Extract the (x, y) coordinate from the center of the cell holding the provided text.  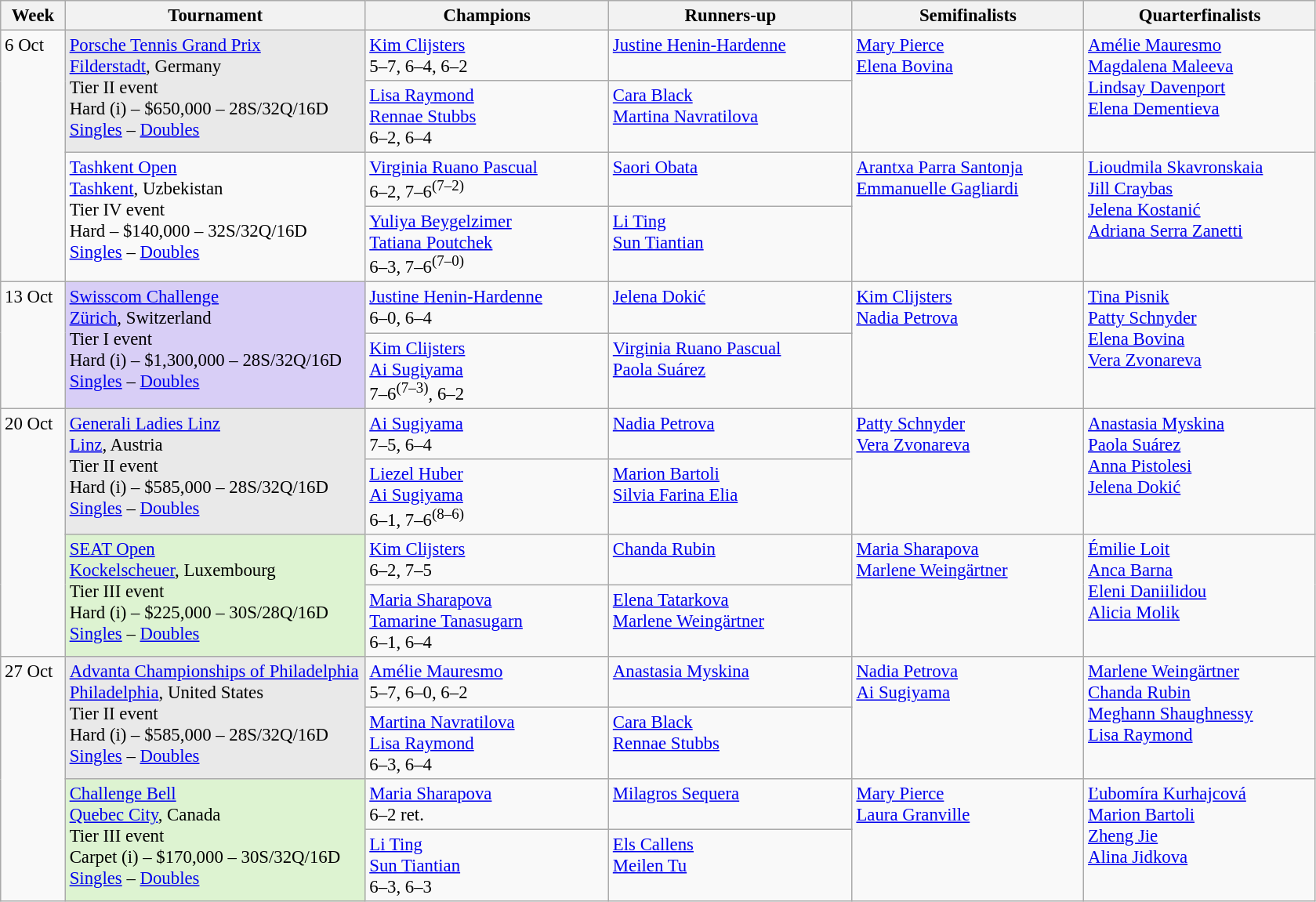
Martina Navratilova Lisa Raymond6–3, 6–4 (488, 743)
6 Oct (33, 157)
Nadia Petrova Ai Sugiyama (968, 718)
Kim Clijsters 5–7, 6–4, 6–2 (488, 56)
Week (33, 16)
Lioudmila Skavronskaia Jill Craybas Jelena Kostanić Adriana Serra Zanetti (1200, 218)
Elena Tatarkova Marlene Weingärtner (731, 621)
Chanda Rubin (731, 560)
Anastasia Myskina Paola Suárez Anna Pistolesi Jelena Dokić (1200, 472)
Generali Ladies Linz Linz, Austria Tier II eventHard (i) – $585,000 – 28S/32Q/16DSingles – Doubles (215, 472)
Advanta Championships of Philadelphia Philadelphia, United States Tier II eventHard (i) – $585,000 – 28S/32Q/16DSingles – Doubles (215, 718)
Li Ting Sun Tiantian6–3, 6–3 (488, 866)
Champions (488, 16)
Maria Sharapova 6–2 ret. (488, 804)
Arantxa Parra Santonja Emmanuelle Gagliardi (968, 218)
Justine Henin-Hardenne 6–0, 6–4 (488, 307)
Amélie Mauresmo 5–7, 6–0, 6–2 (488, 682)
Milagros Sequera (731, 804)
Ai Sugiyama 7–5, 6–4 (488, 434)
Runners-up (731, 16)
Tournament (215, 16)
13 Oct (33, 345)
Mary Pierce Laura Granville (968, 840)
Tashkent Open Tashkent, Uzbekistan Tier IV eventHard – $140,000 – 32S/32Q/16DSingles – Doubles (215, 218)
Virginia Ruano Pascual Paola Suárez (731, 371)
27 Oct (33, 779)
Jelena Dokić (731, 307)
Semifinalists (968, 16)
Amélie Mauresmo Magdalena Maleeva Lindsay Davenport Elena Dementieva (1200, 92)
Kim Clijsters Ai Sugiyama7–6(7–3), 6–2 (488, 371)
Saori Obata (731, 180)
Virginia Ruano Pascual 6–2, 7–6(7–2) (488, 180)
Justine Henin-Hardenne (731, 56)
Challenge Bell Quebec City, Canada Tier III eventCarpet (i) – $170,000 – 30S/32Q/16DSingles – Doubles (215, 840)
Yuliya Beygelzimer Tatiana Poutchek6–3, 7–6(7–0) (488, 245)
Nadia Petrova (731, 434)
Marion Bartoli Silvia Farina Elia (731, 496)
Lisa Raymond Rennae Stubbs6–2, 6–4 (488, 117)
Maria Sharapova Marlene Weingärtner (968, 596)
Els Callens Meilen Tu (731, 866)
Patty Schnyder Vera Zvonareva (968, 472)
Quarterfinalists (1200, 16)
Swisscom Challenge Zürich, Switzerland Tier I eventHard (i) – $1,300,000 – 28S/32Q/16DSingles – Doubles (215, 345)
Porsche Tennis Grand Prix Filderstadt, Germany Tier II eventHard (i) – $650,000 – 28S/32Q/16DSingles – Doubles (215, 92)
Émilie Loit Anca Barna Eleni Daniilidou Alicia Molik (1200, 596)
20 Oct (33, 533)
Tina Pisnik Patty Schnyder Elena Bovina Vera Zvonareva (1200, 345)
Kim Clijsters 6–2, 7–5 (488, 560)
Cara Black Rennae Stubbs (731, 743)
Liezel Huber Ai Sugiyama6–1, 7–6(8–6) (488, 496)
Kim Clijsters Nadia Petrova (968, 345)
Cara Black Martina Navratilova (731, 117)
SEAT Open Kockelscheuer, Luxembourg Tier III eventHard (i) – $225,000 – 30S/28Q/16DSingles – Doubles (215, 596)
Anastasia Myskina (731, 682)
Marlene Weingärtner Chanda Rubin Meghann Shaughnessy Lisa Raymond (1200, 718)
Maria Sharapova Tamarine Tanasugarn6–1, 6–4 (488, 621)
Li Ting Sun Tiantian (731, 245)
Mary Pierce Elena Bovina (968, 92)
Ľubomíra Kurhajcová Marion Bartoli Zheng Jie Alina Jidkova (1200, 840)
